For the text-containing cell, return its midpoint in [X, Y] coordinate format. 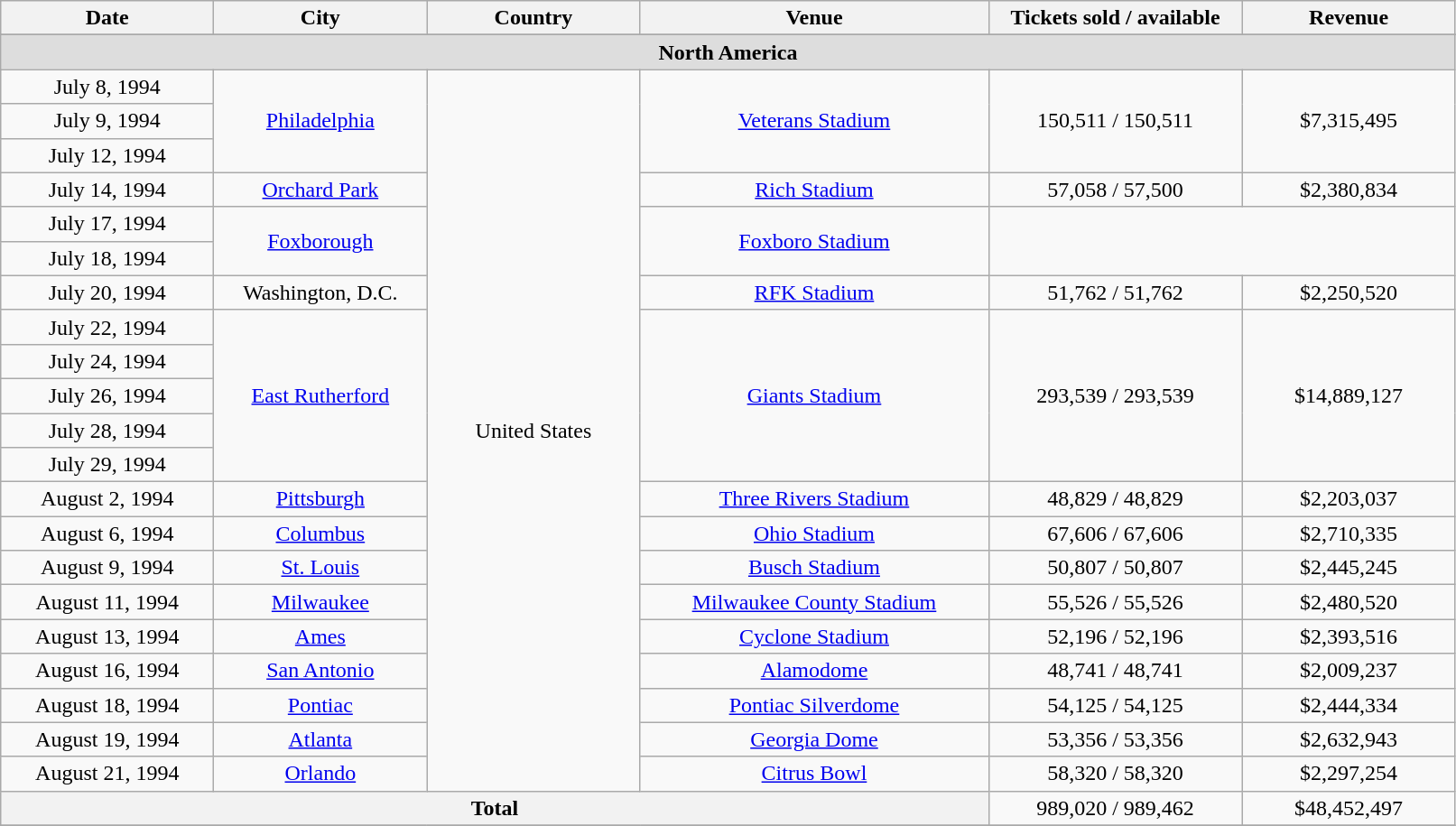
Tickets sold / available [1116, 18]
$2,445,245 [1349, 568]
Atlanta [320, 739]
August 11, 1994 [107, 602]
$2,393,516 [1349, 636]
$2,297,254 [1349, 774]
48,741 / 48,741 [1116, 671]
$2,444,334 [1349, 705]
Giants Stadium [814, 395]
989,020 / 989,462 [1116, 808]
July 8, 1994 [107, 87]
August 16, 1994 [107, 671]
San Antonio [320, 671]
RFK Stadium [814, 292]
August 18, 1994 [107, 705]
North America [728, 52]
Orchard Park [320, 190]
$2,250,520 [1349, 292]
57,058 / 57,500 [1116, 190]
48,829 / 48,829 [1116, 499]
Ohio Stadium [814, 534]
Columbus [320, 534]
Venue [814, 18]
$2,710,335 [1349, 534]
293,539 / 293,539 [1116, 395]
Veterans Stadium [814, 121]
$2,480,520 [1349, 602]
August 6, 1994 [107, 534]
July 12, 1994 [107, 155]
Pittsburgh [320, 499]
Cyclone Stadium [814, 636]
July 20, 1994 [107, 292]
$2,009,237 [1349, 671]
Three Rivers Stadium [814, 499]
Busch Stadium [814, 568]
52,196 / 52,196 [1116, 636]
July 26, 1994 [107, 395]
July 24, 1994 [107, 361]
July 9, 1994 [107, 121]
58,320 / 58,320 [1116, 774]
67,606 / 67,606 [1116, 534]
55,526 / 55,526 [1116, 602]
August 19, 1994 [107, 739]
50,807 / 50,807 [1116, 568]
Philadelphia [320, 121]
Milwaukee [320, 602]
$14,889,127 [1349, 395]
Pontiac [320, 705]
Foxboro Stadium [814, 241]
July 14, 1994 [107, 190]
East Rutherford [320, 395]
Washington, D.C. [320, 292]
53,356 / 53,356 [1116, 739]
Revenue [1349, 18]
Alamodome [814, 671]
August 9, 1994 [107, 568]
City [320, 18]
July 28, 1994 [107, 431]
July 17, 1994 [107, 224]
Orlando [320, 774]
$2,203,037 [1349, 499]
August 13, 1994 [107, 636]
Citrus Bowl [814, 774]
Georgia Dome [814, 739]
Country [533, 18]
Ames [320, 636]
Rich Stadium [814, 190]
51,762 / 51,762 [1116, 292]
August 2, 1994 [107, 499]
$7,315,495 [1349, 121]
54,125 / 54,125 [1116, 705]
$48,452,497 [1349, 808]
Foxborough [320, 241]
Total [495, 808]
Milwaukee County Stadium [814, 602]
August 21, 1994 [107, 774]
$2,632,943 [1349, 739]
Date [107, 18]
United States [533, 430]
July 22, 1994 [107, 327]
150,511 / 150,511 [1116, 121]
$2,380,834 [1349, 190]
July 18, 1994 [107, 258]
July 29, 1994 [107, 465]
St. Louis [320, 568]
Pontiac Silverdome [814, 705]
